Find where the given text appears and provide that cell's center as (x, y) coordinate. 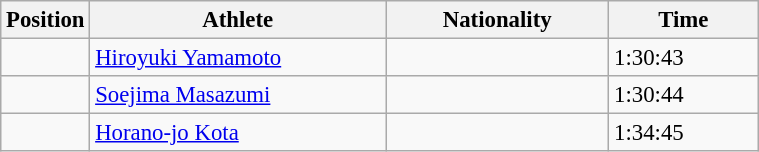
Horano-jo Kota (238, 133)
Time (684, 20)
Nationality (498, 20)
Hiroyuki Yamamoto (238, 58)
Position (46, 20)
1:30:44 (684, 95)
Soejima Masazumi (238, 95)
1:34:45 (684, 133)
Athlete (238, 20)
1:30:43 (684, 58)
